For the text-containing cell, return its midpoint in [x, y] coordinate format. 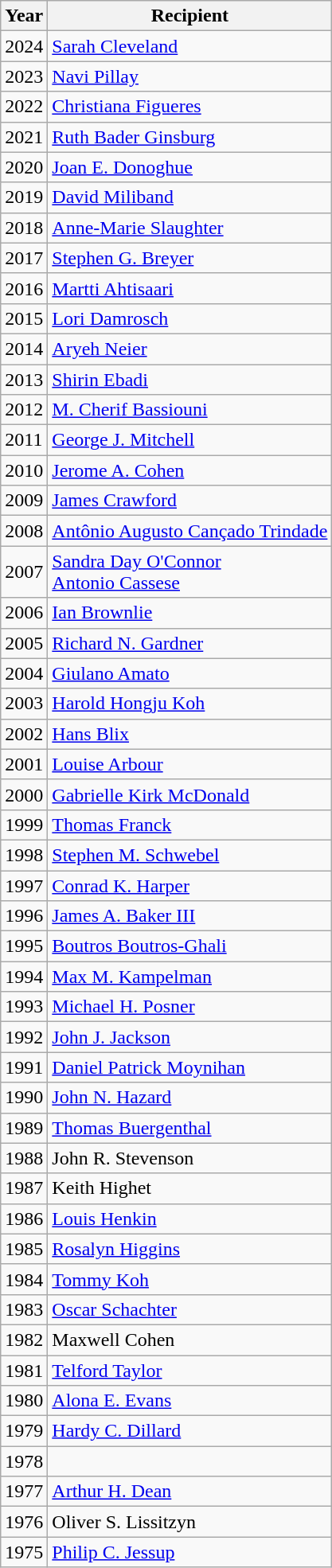
1981 [24, 1370]
1992 [24, 1037]
1976 [24, 1522]
2015 [24, 318]
Arthur H. Dean [189, 1492]
Stephen M. Schwebel [189, 855]
2001 [24, 764]
Max M. Kampelman [189, 977]
Boutros Boutros-Ghali [189, 946]
2005 [24, 643]
James Crawford [189, 501]
1993 [24, 1007]
1985 [24, 1249]
Philip C. Jessup [189, 1552]
Tommy Koh [189, 1279]
Navi Pillay [189, 76]
Sarah Cleveland [189, 46]
Thomas Buergenthal [189, 1128]
Telford Taylor [189, 1370]
2016 [24, 288]
Recipient [189, 16]
John R. Stevenson [189, 1158]
Alona E. Evans [189, 1401]
Shirin Ebadi [189, 380]
Jerome A. Cohen [189, 470]
2009 [24, 501]
James A. Baker III [189, 916]
2006 [24, 613]
2003 [24, 704]
2011 [24, 440]
Daniel Patrick Moynihan [189, 1067]
1989 [24, 1128]
Louis Henkin [189, 1219]
Harold Hongju Koh [189, 704]
1987 [24, 1188]
2002 [24, 734]
2020 [24, 167]
Hans Blix [189, 734]
1995 [24, 946]
Rosalyn Higgins [189, 1249]
2000 [24, 794]
John N. Hazard [189, 1098]
Aryeh Neier [189, 349]
Keith Highet [189, 1188]
Stephen G. Breyer [189, 258]
2021 [24, 137]
Louise Arbour [189, 764]
George J. Mitchell [189, 440]
Thomas Franck [189, 825]
1979 [24, 1431]
Sandra Day O'ConnorAntonio Cassese [189, 571]
Ruth Bader Ginsburg [189, 137]
Giulano Amato [189, 673]
1977 [24, 1492]
2017 [24, 258]
1980 [24, 1401]
1994 [24, 977]
Lori Damrosch [189, 318]
1996 [24, 916]
2024 [24, 46]
Gabrielle Kirk McDonald [189, 794]
1988 [24, 1158]
2023 [24, 76]
Conrad K. Harper [189, 886]
2012 [24, 410]
2013 [24, 380]
Antônio Augusto Cançado Trindade [189, 531]
2010 [24, 470]
1978 [24, 1461]
Oliver S. Lissitzyn [189, 1522]
1999 [24, 825]
M. Cherif Bassiouni [189, 410]
2008 [24, 531]
2004 [24, 673]
1982 [24, 1340]
2018 [24, 228]
1991 [24, 1067]
John J. Jackson [189, 1037]
2022 [24, 107]
Christiana Figueres [189, 107]
David Miliband [189, 197]
2014 [24, 349]
Anne-Marie Slaughter [189, 228]
1997 [24, 886]
1983 [24, 1309]
Ian Brownlie [189, 613]
Hardy C. Dillard [189, 1431]
Oscar Schachter [189, 1309]
1986 [24, 1219]
Joan E. Donoghue [189, 167]
Michael H. Posner [189, 1007]
Martti Ahtisaari [189, 288]
1990 [24, 1098]
1984 [24, 1279]
1998 [24, 855]
1975 [24, 1552]
Year [24, 16]
2019 [24, 197]
2007 [24, 571]
Richard N. Gardner [189, 643]
Maxwell Cohen [189, 1340]
